Provide the (X, Y) coordinate of the cell's center where the given text is located.  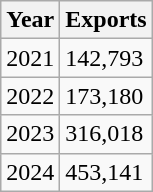
142,793 (106, 58)
2022 (30, 96)
2024 (30, 172)
453,141 (106, 172)
173,180 (106, 96)
2023 (30, 134)
316,018 (106, 134)
Year (30, 20)
Exports (106, 20)
2021 (30, 58)
